From the cell containing the given text, extract its center point as (X, Y) coordinate. 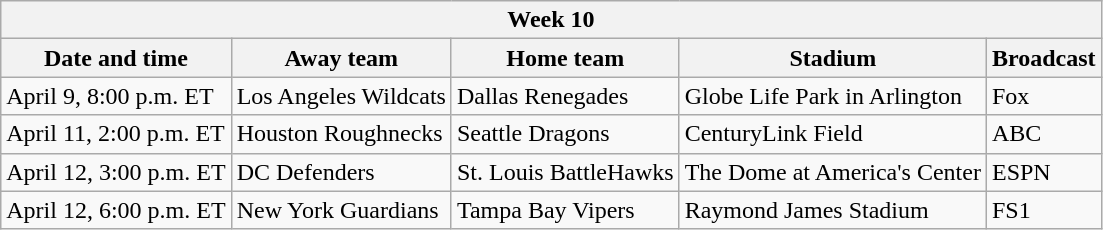
April 9, 8:00 p.m. ET (116, 96)
Raymond James Stadium (832, 210)
ESPN (1044, 172)
New York Guardians (341, 210)
Stadium (832, 58)
Globe Life Park in Arlington (832, 96)
Away team (341, 58)
St. Louis BattleHawks (565, 172)
April 12, 6:00 p.m. ET (116, 210)
Home team (565, 58)
Houston Roughnecks (341, 134)
April 12, 3:00 p.m. ET (116, 172)
Broadcast (1044, 58)
Fox (1044, 96)
FS1 (1044, 210)
Week 10 (551, 20)
Dallas Renegades (565, 96)
DC Defenders (341, 172)
The Dome at America's Center (832, 172)
Los Angeles Wildcats (341, 96)
Date and time (116, 58)
Seattle Dragons (565, 134)
April 11, 2:00 p.m. ET (116, 134)
CenturyLink Field (832, 134)
Tampa Bay Vipers (565, 210)
ABC (1044, 134)
